For the text-containing cell, return its midpoint in (x, y) coordinate format. 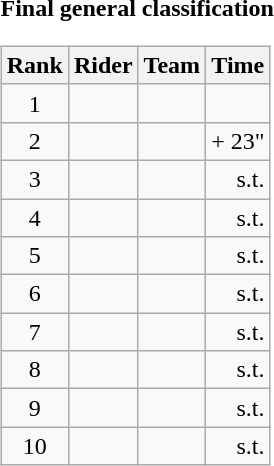
+ 23" (238, 141)
8 (34, 370)
4 (34, 217)
9 (34, 408)
Team (172, 65)
1 (34, 103)
Time (238, 65)
10 (34, 446)
Rider (103, 65)
3 (34, 179)
5 (34, 256)
2 (34, 141)
6 (34, 294)
Rank (34, 65)
7 (34, 332)
